Search for the cell housing the specified text and yield its [X, Y] center coordinate. 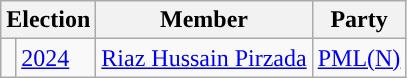
Party [359, 20]
Riaz Hussain Pirzada [204, 58]
Member [204, 20]
2024 [56, 58]
Election [48, 20]
PML(N) [359, 58]
